For the text-containing cell, return its midpoint in (x, y) coordinate format. 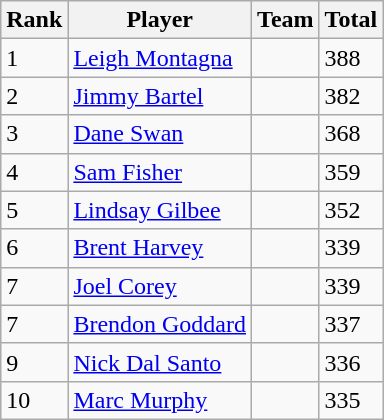
Total (351, 20)
Lindsay Gilbee (160, 210)
335 (351, 400)
3 (34, 134)
1 (34, 58)
382 (351, 96)
Marc Murphy (160, 400)
Team (286, 20)
6 (34, 248)
4 (34, 172)
Joel Corey (160, 286)
Jimmy Bartel (160, 96)
Player (160, 20)
Nick Dal Santo (160, 362)
Leigh Montagna (160, 58)
Brendon Goddard (160, 324)
388 (351, 58)
359 (351, 172)
Sam Fisher (160, 172)
9 (34, 362)
Rank (34, 20)
352 (351, 210)
Dane Swan (160, 134)
10 (34, 400)
368 (351, 134)
5 (34, 210)
337 (351, 324)
Brent Harvey (160, 248)
2 (34, 96)
336 (351, 362)
